Extract the [X, Y] coordinate from the center of the cell holding the provided text.  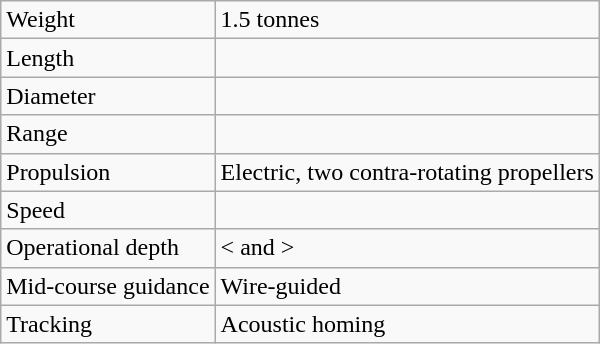
< and > [407, 248]
1.5 tonnes [407, 20]
Operational depth [108, 248]
Mid-course guidance [108, 286]
Range [108, 134]
Diameter [108, 96]
Speed [108, 210]
Acoustic homing [407, 324]
Weight [108, 20]
Wire-guided [407, 286]
Propulsion [108, 172]
Electric, two contra-rotating propellers [407, 172]
Tracking [108, 324]
Length [108, 58]
